Return [x, y] of the center of cell containing provided text 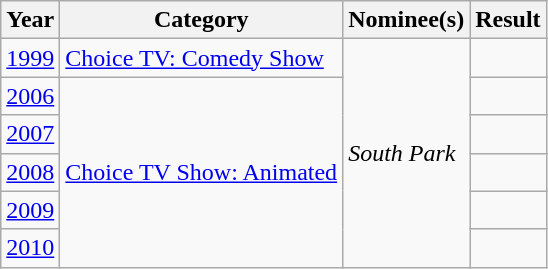
Result [508, 20]
Choice TV Show: Animated [202, 172]
2008 [30, 172]
Choice TV: Comedy Show [202, 58]
Nominee(s) [406, 20]
2010 [30, 248]
2006 [30, 96]
2009 [30, 210]
South Park [406, 153]
2007 [30, 134]
Category [202, 20]
Year [30, 20]
1999 [30, 58]
